Capture the cell that displays the provided text and extract its [X, Y] central coordinate. 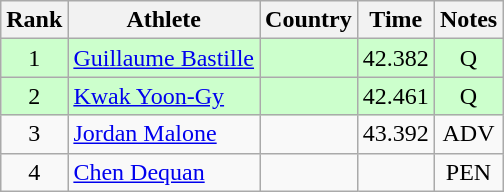
Jordan Malone [164, 134]
43.392 [396, 134]
Guillaume Bastille [164, 58]
3 [34, 134]
Notes [468, 20]
4 [34, 172]
2 [34, 96]
Rank [34, 20]
Time [396, 20]
PEN [468, 172]
ADV [468, 134]
42.461 [396, 96]
1 [34, 58]
Kwak Yoon-Gy [164, 96]
Chen Dequan [164, 172]
Country [309, 20]
Athlete [164, 20]
42.382 [396, 58]
